From the cell containing the given text, extract its center point as (x, y) coordinate. 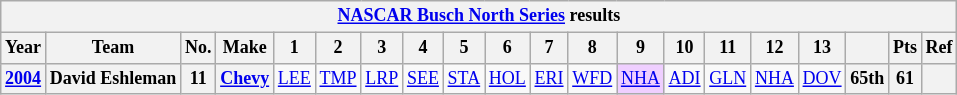
SEE (424, 78)
12 (775, 48)
2004 (24, 78)
10 (684, 48)
David Eshleman (112, 78)
TMP (338, 78)
5 (464, 48)
2 (338, 48)
3 (382, 48)
ERI (549, 78)
Pts (906, 48)
NASCAR Busch North Series results (479, 16)
Make (245, 48)
WFD (592, 78)
Year (24, 48)
65th (868, 78)
13 (822, 48)
6 (507, 48)
LEE (294, 78)
GLN (728, 78)
1 (294, 48)
Chevy (245, 78)
7 (549, 48)
9 (641, 48)
DOV (822, 78)
Team (112, 48)
Ref (939, 48)
ADI (684, 78)
STA (464, 78)
LRP (382, 78)
61 (906, 78)
No. (198, 48)
8 (592, 48)
4 (424, 48)
HOL (507, 78)
